Extract the [x, y] coordinate from the center of the cell holding the provided text.  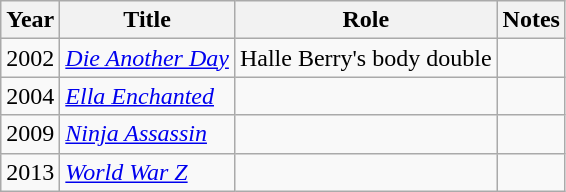
Ella Enchanted [148, 96]
Year [30, 20]
Notes [531, 20]
Ninja Assassin [148, 134]
2009 [30, 134]
2013 [30, 172]
Role [366, 20]
2004 [30, 96]
2002 [30, 58]
Title [148, 20]
Die Another Day [148, 58]
World War Z [148, 172]
Halle Berry's body double [366, 58]
